Search for the cell housing the specified text and yield its (X, Y) center coordinate. 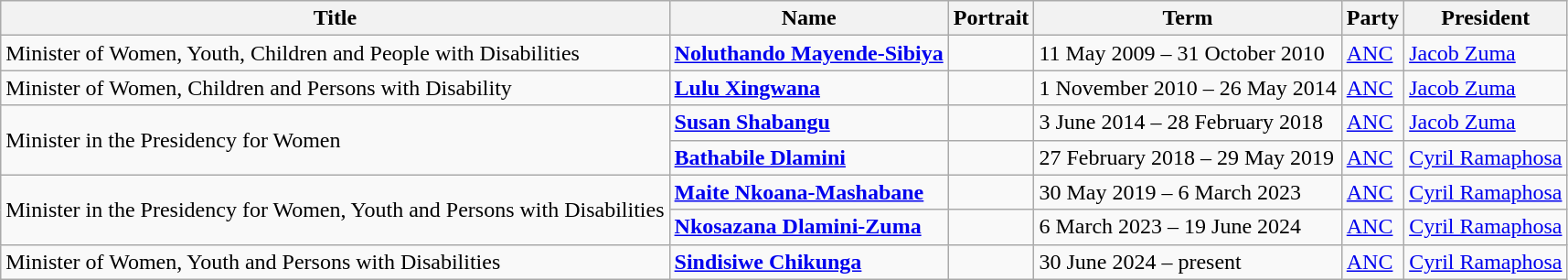
Bathabile Dlamini (808, 157)
Susan Shabangu (808, 123)
Minister of Women, Youth and Persons with Disabilities (335, 262)
Minister in the Presidency for Women (335, 140)
11 May 2009 – 31 October 2010 (1188, 53)
3 June 2014 – 28 February 2018 (1188, 123)
6 March 2023 – 19 June 2024 (1188, 227)
30 May 2019 – 6 March 2023 (1188, 192)
Nkosazana Dlamini-Zuma (808, 227)
Noluthando Mayende-Sibiya (808, 53)
Sindisiwe Chikunga (808, 262)
Minister of Women, Youth, Children and People with Disabilities (335, 53)
Lulu Xingwana (808, 88)
Maite Nkoana-Mashabane (808, 192)
27 February 2018 – 29 May 2019 (1188, 157)
Minister of Women, Children and Persons with Disability (335, 88)
Portrait (991, 18)
Term (1188, 18)
Minister in the Presidency for Women, Youth and Persons with Disabilities (335, 210)
Name (808, 18)
30 June 2024 – present (1188, 262)
Party (1372, 18)
Title (335, 18)
President (1486, 18)
1 November 2010 – 26 May 2014 (1188, 88)
